Determine the (X, Y) coordinate at the center of the cell enclosing the given text.  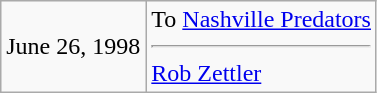
June 26, 1998 (74, 47)
To Nashville PredatorsRob Zettler (262, 47)
